From the cell containing the given text, extract its center point as [x, y] coordinate. 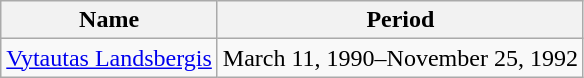
Period [400, 20]
March 11, 1990–November 25, 1992 [400, 58]
Vytautas Landsbergis [110, 58]
Name [110, 20]
